Identify which cell holds the provided text, then report its (X, Y) central coordinate. 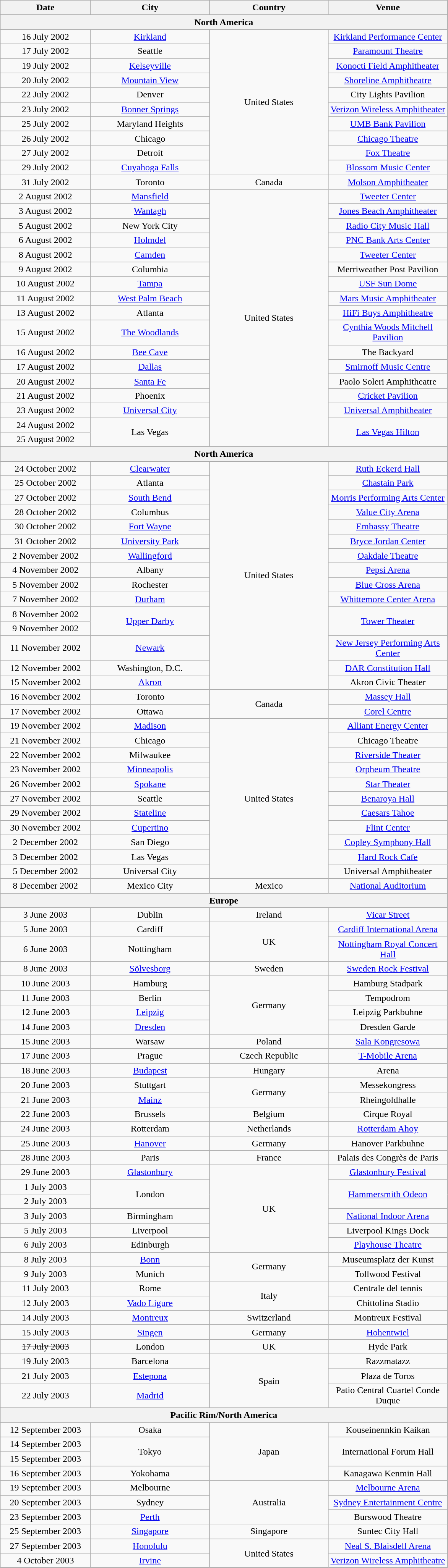
Nottingham (150, 949)
20 September 2003 (45, 1502)
8 December 2002 (45, 886)
Madrid (150, 1395)
5 August 2002 (45, 226)
17 August 2002 (45, 367)
Hanover Parkbuhne (388, 1143)
19 November 2002 (45, 726)
New Jersey Performing Arts Center (388, 648)
Durham (150, 599)
Ireland (269, 915)
Kouseinennkin Kaikan (388, 1430)
Washington, D.C. (150, 668)
Date (45, 8)
Orpheum Theatre (388, 769)
South Bend (150, 498)
20 July 2002 (45, 80)
Mountain View (150, 80)
Chittolina Stadio (388, 1303)
8 November 2002 (45, 614)
Akron Civic Theater (388, 682)
Tempodrom (388, 998)
Munich (150, 1274)
23 September 2003 (45, 1517)
Vicar Street (388, 915)
Hungary (269, 1070)
Cuyahoga Falls (150, 167)
Playhouse Theatre (388, 1245)
15 September 2003 (45, 1459)
Barcelona (150, 1361)
Hamburg Stadpark (388, 983)
20 August 2002 (45, 381)
21 June 2003 (45, 1099)
Denver (150, 95)
Maryland Heights (150, 124)
Newark (150, 648)
Patio Central Cuartel Conde Duque (388, 1395)
University Park (150, 541)
15 August 2002 (45, 332)
15 July 2003 (45, 1332)
Switzerland (269, 1317)
Holmdel (150, 240)
29 November 2002 (45, 813)
Milwaukee (150, 755)
17 June 2003 (45, 1056)
25 September 2003 (45, 1531)
11 July 2003 (45, 1288)
25 June 2003 (45, 1143)
Las Vegas Hilton (388, 432)
Palais des Congrès de Paris (388, 1158)
31 October 2002 (45, 541)
Budapest (150, 1070)
7 November 2002 (45, 599)
15 June 2003 (45, 1041)
USF Sun Dome (388, 284)
Embassy Theatre (388, 527)
Liverpool (150, 1230)
Bonner Springs (150, 109)
Perth (150, 1517)
Singen (150, 1332)
Star Theater (388, 784)
Europe (224, 900)
21 August 2002 (45, 396)
Burswood Theatre (388, 1517)
Albany (150, 570)
Madison (150, 726)
Phoenix (150, 396)
12 July 2003 (45, 1303)
Bonn (150, 1259)
8 July 2003 (45, 1259)
Tokyo (150, 1452)
14 July 2003 (45, 1317)
Pacific Rim/North America (224, 1415)
Czech Republic (269, 1056)
Sweden Rock Festival (388, 969)
9 July 2003 (45, 1274)
14 June 2003 (45, 1027)
Japan (269, 1452)
11 June 2003 (45, 998)
DAR Constitution Hall (388, 668)
3 July 2003 (45, 1216)
Shoreline Amphitheatre (388, 80)
Warsaw (150, 1041)
City (150, 8)
Cricket Pavilion (388, 396)
19 September 2003 (45, 1488)
Ruth Eckerd Hall (388, 469)
8 August 2002 (45, 255)
The Woodlands (150, 332)
Stateline (150, 813)
Copley Symphony Hall (388, 842)
12 November 2002 (45, 668)
Nottingham Royal Concert Hall (388, 949)
6 July 2003 (45, 1245)
Sölvesborg (150, 969)
23 August 2002 (45, 410)
Upper Darby (150, 621)
Whittemore Center Arena (388, 599)
Spain (269, 1381)
29 June 2003 (45, 1172)
23 July 2002 (45, 109)
Australia (269, 1502)
18 June 2003 (45, 1070)
10 August 2002 (45, 284)
16 August 2002 (45, 352)
24 June 2003 (45, 1128)
29 July 2002 (45, 167)
Messekongress (388, 1085)
27 October 2002 (45, 498)
Kelseyville (150, 66)
9 August 2002 (45, 269)
Rheingoldhalle (388, 1099)
Melbourne Arena (388, 1488)
Kanagawa Kenmin Hall (388, 1473)
Verizon Wireless Amphitheater (388, 109)
Blue Cross Arena (388, 585)
26 November 2002 (45, 784)
Sala Kongresowa (388, 1041)
25 July 2002 (45, 124)
Suntec City Hall (388, 1531)
26 July 2002 (45, 138)
Plaza de Toros (388, 1376)
T-Mobile Arena (388, 1056)
Rome (150, 1288)
Morris Performing Arts Center (388, 498)
Edinburgh (150, 1245)
Alliant Energy Center (388, 726)
5 June 2003 (45, 929)
Paolo Soleri Amphitheatre (388, 381)
11 August 2002 (45, 298)
West Palm Beach (150, 298)
28 October 2002 (45, 512)
16 July 2002 (45, 37)
Mansfield (150, 197)
San Diego (150, 842)
Columbus (150, 512)
5 November 2002 (45, 585)
Riverside Theater (388, 755)
6 August 2002 (45, 240)
Sydney Entertainment Centre (388, 1502)
Camden (150, 255)
National Indoor Arena (388, 1216)
Hammersmith Odeon (388, 1194)
14 September 2003 (45, 1444)
International Forum Hall (388, 1452)
Irvine (150, 1560)
Sweden (269, 969)
Spokane (150, 784)
22 July 2003 (45, 1395)
Hanover (150, 1143)
Rotterdam (150, 1128)
21 November 2002 (45, 740)
Benaroya Hall (388, 799)
25 August 2002 (45, 440)
24 October 2002 (45, 469)
19 July 2003 (45, 1361)
Flint Center (388, 828)
Melbourne (150, 1488)
9 November 2002 (45, 628)
Santa Fe (150, 381)
Tampa (150, 284)
Dallas (150, 367)
27 September 2003 (45, 1546)
Paris (150, 1158)
10 June 2003 (45, 983)
21 July 2003 (45, 1376)
Prague (150, 1056)
Rotterdam Ahoy (388, 1128)
19 July 2002 (45, 66)
30 November 2002 (45, 828)
12 September 2003 (45, 1430)
Value City Arena (388, 512)
New York City (150, 226)
1 July 2003 (45, 1187)
Vado Ligure (150, 1303)
Hyde Park (388, 1347)
Glastonbury (150, 1172)
4 November 2002 (45, 570)
2 December 2002 (45, 842)
Glastonbury Festival (388, 1172)
2 November 2002 (45, 556)
22 June 2003 (45, 1114)
Pepsi Arena (388, 570)
Museumsplatz der Kunst (388, 1259)
Caesars Tahoe (388, 813)
Fox Theatre (388, 153)
30 October 2002 (45, 527)
Merriweather Post Pavilion (388, 269)
Ottawa (150, 711)
Netherlands (269, 1128)
Cupertino (150, 828)
Columbia (150, 269)
HiFi Buys Amphitheatre (388, 313)
6 June 2003 (45, 949)
Minneapolis (150, 769)
France (269, 1158)
Venue (388, 8)
27 July 2002 (45, 153)
Smirnoff Music Centre (388, 367)
Jones Beach Amphitheater (388, 211)
Poland (269, 1041)
Bryce Jordan Center (388, 541)
17 November 2002 (45, 711)
12 June 2003 (45, 1012)
3 June 2003 (45, 915)
11 November 2002 (45, 648)
Hohentwiel (388, 1332)
Cirque Royal (388, 1114)
Paramount Theatre (388, 51)
31 July 2002 (45, 182)
Blossom Music Center (388, 167)
PNC Bank Arts Center (388, 240)
Honolulu (150, 1546)
Cardiff (150, 929)
24 August 2002 (45, 425)
Rochester (150, 585)
Bee Cave (150, 352)
17 July 2002 (45, 51)
3 December 2002 (45, 857)
16 September 2003 (45, 1473)
Hard Rock Cafe (388, 857)
2 July 2003 (45, 1201)
Mexico (269, 886)
Fort Wayne (150, 527)
Estepona (150, 1376)
Cynthia Woods Mitchell Pavilion (388, 332)
Sydney (150, 1502)
Wallingford (150, 556)
Mars Music Amphitheater (388, 298)
Liverpool Kings Dock (388, 1230)
5 December 2002 (45, 871)
Corel Centre (388, 711)
4 October 2003 (45, 1560)
Belgium (269, 1114)
Akron (150, 682)
Kirkland (150, 37)
Verizon Wireless Amphitheatre (388, 1560)
National Auditorium (388, 886)
Mainz (150, 1099)
Massey Hall (388, 697)
Radio City Music Hall (388, 226)
Birmingham (150, 1216)
Mexico City (150, 886)
13 August 2002 (45, 313)
Italy (269, 1296)
Berlin (150, 998)
Molson Amphitheater (388, 182)
Detroit (150, 153)
Brussels (150, 1114)
Tower Theater (388, 621)
Dresden (150, 1027)
Centrale del tennis (388, 1288)
Yokohama (150, 1473)
17 July 2003 (45, 1347)
Razzmatazz (388, 1361)
Clearwater (150, 469)
UMB Bank Pavilion (388, 124)
Hamburg (150, 983)
22 July 2002 (45, 95)
Country (269, 8)
16 November 2002 (45, 697)
2 August 2002 (45, 197)
27 November 2002 (45, 799)
8 June 2003 (45, 969)
Tollwood Festival (388, 1274)
15 November 2002 (45, 682)
Arena (388, 1070)
Osaka (150, 1430)
3 August 2002 (45, 211)
Cardiff International Arena (388, 929)
The Backyard (388, 352)
Leipzig (150, 1012)
25 October 2002 (45, 483)
Dublin (150, 915)
City Lights Pavilion (388, 95)
20 June 2003 (45, 1085)
Neal S. Blaisdell Arena (388, 1546)
23 November 2002 (45, 769)
28 June 2003 (45, 1158)
Chastain Park (388, 483)
22 November 2002 (45, 755)
Konocti Field Amphitheater (388, 66)
Oakdale Theatre (388, 556)
Stuttgart (150, 1085)
Wantagh (150, 211)
5 July 2003 (45, 1230)
Kirkland Performance Center (388, 37)
Leipzig Parkbuhne (388, 1012)
Montreux Festival (388, 1317)
Dresden Garde (388, 1027)
Montreux (150, 1317)
